Return the [x, y] coordinate for the center point of the cell that contains the specified text.  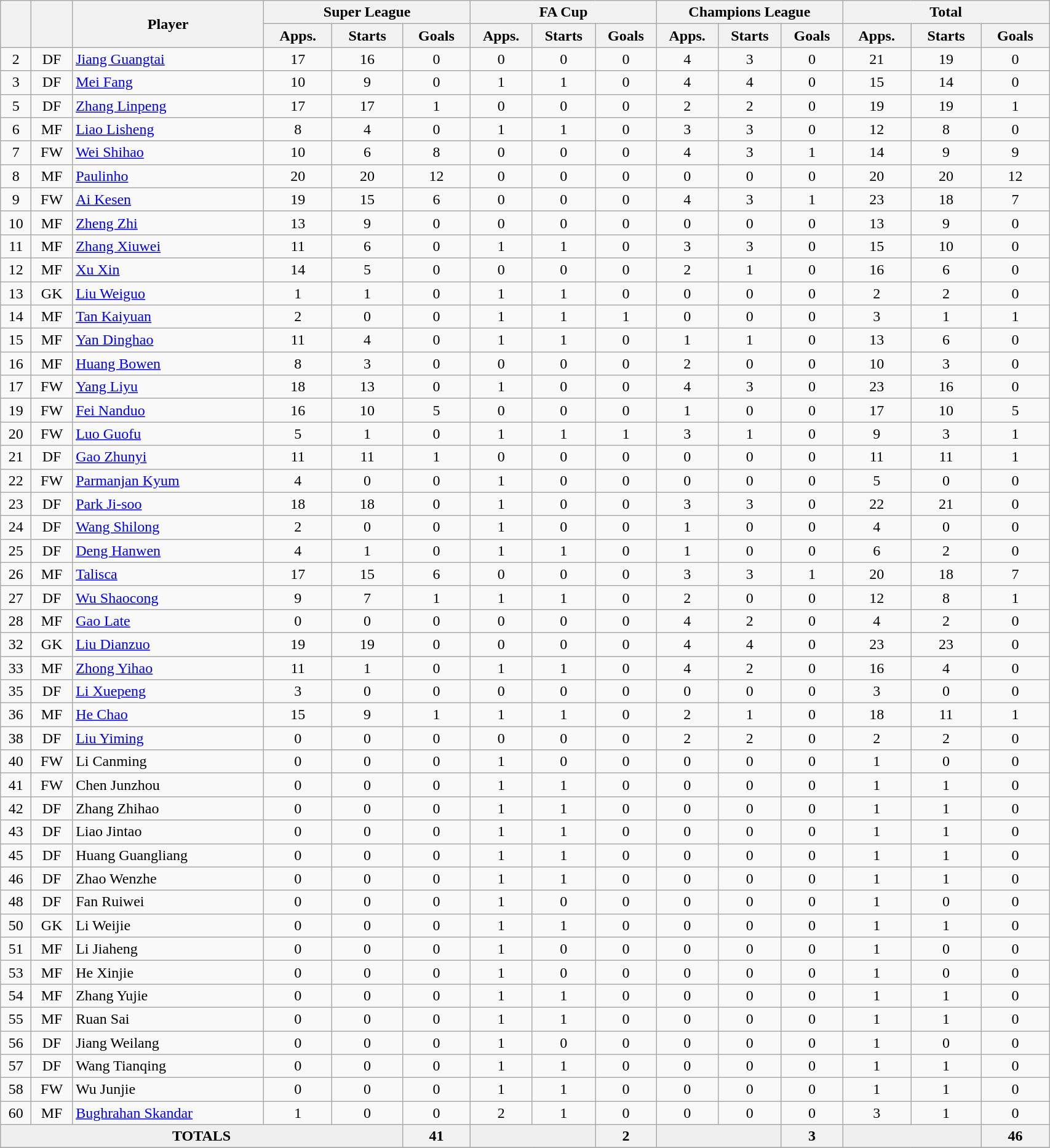
Gao Zhunyi [169, 457]
51 [16, 949]
50 [16, 925]
Player [169, 24]
Tan Kaiyuan [169, 317]
Champions League [749, 12]
He Xinjie [169, 972]
Wei Shihao [169, 153]
Li Xuepeng [169, 692]
Jiang Weilang [169, 1043]
40 [16, 762]
42 [16, 808]
Luo Guofu [169, 434]
32 [16, 644]
Liao Lisheng [169, 129]
Fei Nanduo [169, 410]
35 [16, 692]
28 [16, 621]
36 [16, 715]
Mei Fang [169, 82]
Jiang Guangtai [169, 59]
FA Cup [563, 12]
Chen Junzhou [169, 785]
27 [16, 597]
He Chao [169, 715]
Ai Kesen [169, 199]
58 [16, 1090]
Liu Dianzuo [169, 644]
Gao Late [169, 621]
Bughrahan Skandar [169, 1113]
Wang Tianqing [169, 1066]
Wang Shilong [169, 527]
Deng Hanwen [169, 551]
Liu Yiming [169, 738]
Zhang Yujie [169, 995]
Zhang Zhihao [169, 808]
Parmanjan Kyum [169, 480]
Zheng Zhi [169, 223]
Liu Weiguo [169, 293]
Wu Shaocong [169, 597]
Zhao Wenzhe [169, 879]
Zhang Xiuwei [169, 246]
43 [16, 832]
55 [16, 1019]
TOTALS [202, 1136]
33 [16, 668]
Yang Liyu [169, 387]
24 [16, 527]
Talisca [169, 574]
Yan Dinghao [169, 340]
Liao Jintao [169, 832]
Ruan Sai [169, 1019]
Wu Junjie [169, 1090]
45 [16, 855]
60 [16, 1113]
Fan Ruiwei [169, 902]
53 [16, 972]
48 [16, 902]
Paulinho [169, 176]
Li Jiaheng [169, 949]
Xu Xin [169, 269]
Zhang Linpeng [169, 106]
Total [946, 12]
25 [16, 551]
Li Weijie [169, 925]
56 [16, 1043]
Huang Guangliang [169, 855]
Super League [367, 12]
26 [16, 574]
Li Canming [169, 762]
38 [16, 738]
Huang Bowen [169, 364]
54 [16, 995]
Park Ji-soo [169, 504]
Zhong Yihao [169, 668]
57 [16, 1066]
